Locate the cell with the specified text and output its (X, Y) center coordinate. 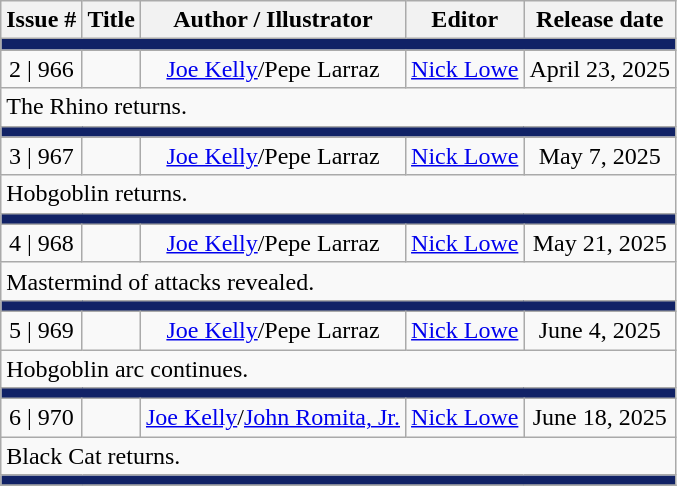
Author / Illustrator (272, 20)
Mastermind of attacks revealed. (338, 281)
Editor (465, 20)
2 | 966 (42, 69)
April 23, 2025 (600, 69)
The Rhino returns. (338, 107)
6 | 970 (42, 418)
June 4, 2025 (600, 330)
Black Cat returns. (338, 456)
4 | 968 (42, 243)
Issue # (42, 20)
5 | 969 (42, 330)
May 7, 2025 (600, 156)
Release date (600, 20)
Hobgoblin arc continues. (338, 369)
Joe Kelly/John Romita, Jr. (272, 418)
Hobgoblin returns. (338, 194)
May 21, 2025 (600, 243)
Title (112, 20)
3 | 967 (42, 156)
June 18, 2025 (600, 418)
